For the text-containing cell, return its midpoint in (x, y) coordinate format. 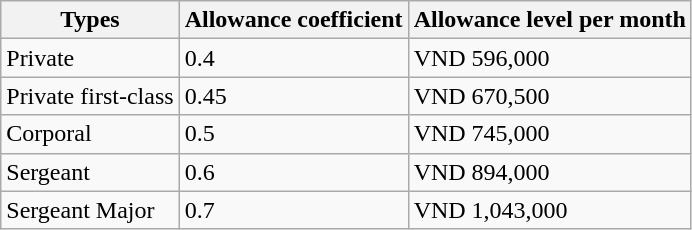
Allowance level per month (550, 20)
VND 1,043,000 (550, 210)
Types (90, 20)
0.45 (294, 96)
Sergeant (90, 172)
0.7 (294, 210)
Private (90, 58)
Corporal (90, 134)
0.6 (294, 172)
VND 894,000 (550, 172)
0.4 (294, 58)
Private first-class (90, 96)
Allowance coefficient (294, 20)
VND 596,000 (550, 58)
VND 745,000 (550, 134)
0.5 (294, 134)
VND 670,500 (550, 96)
Sergeant Major (90, 210)
